Pinpoint the cell where the given text exists, returning its [x, y] midpoint coordinate. 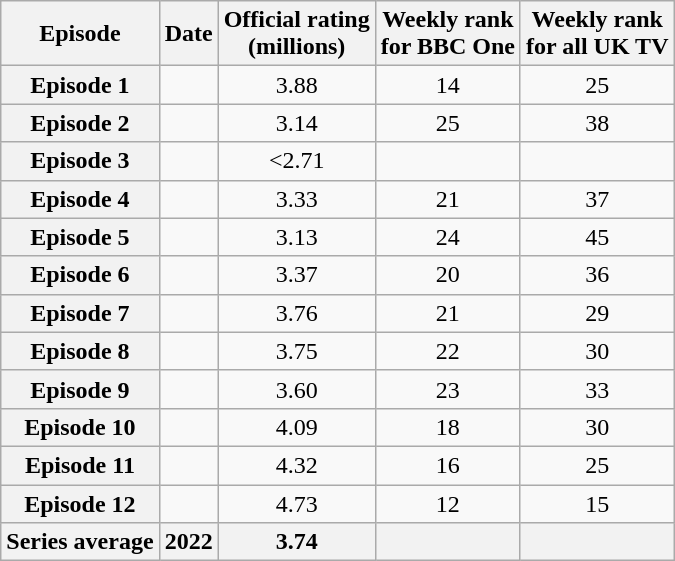
3.75 [296, 351]
3.76 [296, 313]
Episode 6 [80, 275]
Episode 3 [80, 161]
Episode 1 [80, 85]
29 [597, 313]
Episode 8 [80, 351]
16 [448, 465]
Episode 12 [80, 503]
2022 [188, 542]
24 [448, 237]
3.37 [296, 275]
<2.71 [296, 161]
14 [448, 85]
45 [597, 237]
3.14 [296, 123]
15 [597, 503]
Episode 9 [80, 389]
4.32 [296, 465]
Episode 2 [80, 123]
Weekly rankfor all UK TV [597, 34]
23 [448, 389]
3.13 [296, 237]
20 [448, 275]
Episode 5 [80, 237]
Episode 11 [80, 465]
Weekly rankfor BBC One [448, 34]
38 [597, 123]
Official rating(millions) [296, 34]
3.60 [296, 389]
12 [448, 503]
37 [597, 199]
Episode 10 [80, 427]
4.73 [296, 503]
3.74 [296, 542]
33 [597, 389]
4.09 [296, 427]
3.88 [296, 85]
Episode 7 [80, 313]
Date [188, 34]
22 [448, 351]
3.33 [296, 199]
Series average [80, 542]
18 [448, 427]
Episode [80, 34]
Episode 4 [80, 199]
36 [597, 275]
